Pinpoint the cell where the given text exists, returning its (X, Y) midpoint coordinate. 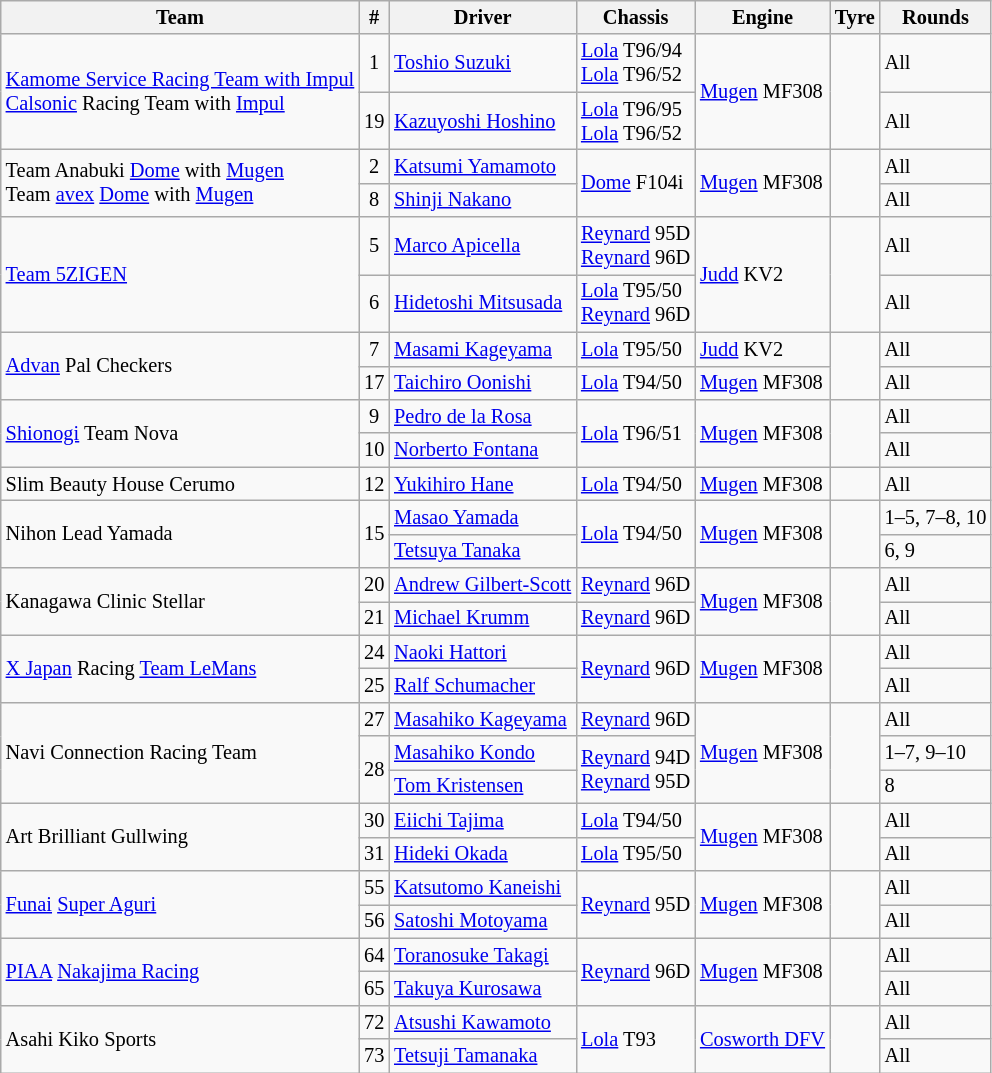
Marco Apicella (482, 246)
Reynard 94DReynard 95D (636, 770)
Lola T96/95Lola T96/52 (636, 121)
Michael Krumm (482, 618)
Katsutomo Kaneishi (482, 887)
10 (374, 450)
1–5, 7–8, 10 (936, 517)
56 (374, 921)
Tetsuya Tanaka (482, 551)
Taichiro Oonishi (482, 383)
Katsumi Yamamoto (482, 166)
Kamome Service Racing Team with ImpulCalsonic Racing Team with Impul (180, 92)
Tyre (855, 17)
5 (374, 246)
Tetsuji Tamanaka (482, 1056)
Andrew Gilbert-Scott (482, 585)
17 (374, 383)
Funai Super Aguri (180, 904)
Advan Pal Checkers (180, 366)
21 (374, 618)
Masao Yamada (482, 517)
Shinji Nakano (482, 200)
Toshio Suzuki (482, 63)
Yukihiro Hane (482, 484)
2 (374, 166)
73 (374, 1056)
1–7, 9–10 (936, 753)
X Japan Racing Team LeMans (180, 668)
Team Anabuki Dome with MugenTeam avex Dome with Mugen (180, 182)
Satoshi Motoyama (482, 921)
Reynard 95DReynard 96D (636, 246)
65 (374, 988)
72 (374, 1022)
Toranosuke Takagi (482, 955)
Navi Connection Racing Team (180, 752)
31 (374, 854)
Shionogi Team Nova (180, 432)
24 (374, 652)
19 (374, 121)
Masahiko Kageyama (482, 719)
Pedro de la Rosa (482, 416)
Slim Beauty House Cerumo (180, 484)
15 (374, 534)
Rounds (936, 17)
Dome F104i (636, 182)
Art Brilliant Gullwing (180, 836)
6, 9 (936, 551)
Kazuyoshi Hoshino (482, 121)
55 (374, 887)
Driver (482, 17)
Reynard 95D (636, 904)
Kanagawa Clinic Stellar (180, 602)
Lola T93 (636, 1038)
Engine (762, 17)
Team 5ZIGEN (180, 274)
Lola T96/51 (636, 432)
Atsushi Kawamoto (482, 1022)
25 (374, 685)
12 (374, 484)
Norberto Fontana (482, 450)
Hidetoshi Mitsusada (482, 303)
20 (374, 585)
Ralf Schumacher (482, 685)
1 (374, 63)
Tom Kristensen (482, 786)
27 (374, 719)
Masami Kageyama (482, 349)
Naoki Hattori (482, 652)
Chassis (636, 17)
Hideki Okada (482, 854)
Team (180, 17)
64 (374, 955)
28 (374, 770)
# (374, 17)
PIAA Nakajima Racing (180, 972)
Nihon Lead Yamada (180, 534)
Takuya Kurosawa (482, 988)
Masahiko Kondo (482, 753)
7 (374, 349)
Asahi Kiko Sports (180, 1038)
30 (374, 820)
6 (374, 303)
9 (374, 416)
Lola T96/94Lola T96/52 (636, 63)
Cosworth DFV (762, 1038)
Eiichi Tajima (482, 820)
Lola T95/50Reynard 96D (636, 303)
